Capture the cell that displays the provided text and extract its [x, y] central coordinate. 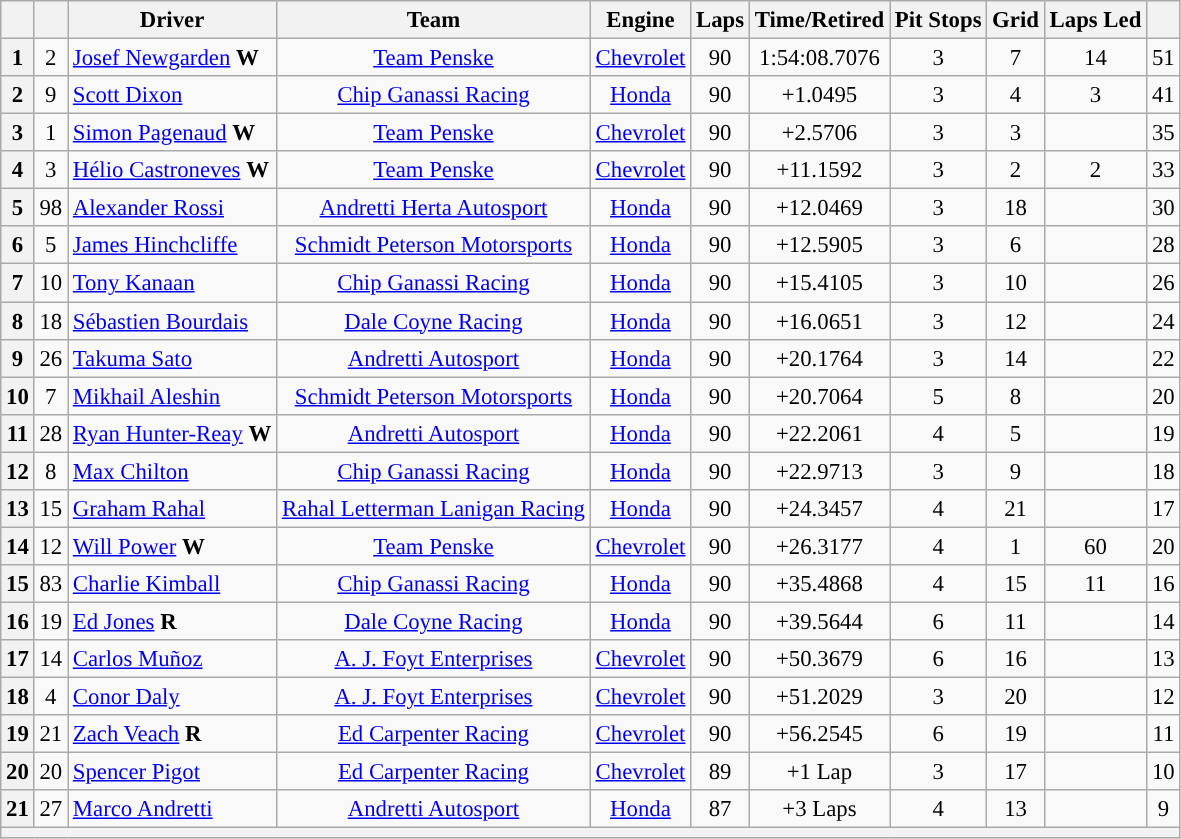
Spencer Pigot [172, 772]
Zach Veach R [172, 734]
1:54:08.7076 [819, 58]
+56.2545 [819, 734]
James Hinchcliffe [172, 245]
Engine [640, 20]
+50.3679 [819, 659]
Ed Jones R [172, 621]
Tony Kanaan [172, 283]
Graham Rahal [172, 509]
+15.4105 [819, 283]
Scott Dixon [172, 95]
Laps Led [1095, 20]
+2.5706 [819, 133]
Rahal Letterman Lanigan Racing [434, 509]
Time/Retired [819, 20]
+22.2061 [819, 433]
Laps [720, 20]
89 [720, 772]
+12.5905 [819, 245]
Grid [1016, 20]
+3 Laps [819, 809]
Mikhail Aleshin [172, 396]
51 [1164, 58]
24 [1164, 321]
+20.1764 [819, 358]
+20.7064 [819, 396]
Ryan Hunter-Reay W [172, 433]
33 [1164, 170]
+24.3457 [819, 509]
Pit Stops [938, 20]
Marco Andretti [172, 809]
30 [1164, 208]
+1 Lap [819, 772]
98 [50, 208]
Conor Daly [172, 697]
Hélio Castroneves W [172, 170]
+26.3177 [819, 546]
Takuma Sato [172, 358]
Charlie Kimball [172, 584]
+22.9713 [819, 471]
60 [1095, 546]
Team [434, 20]
35 [1164, 133]
Carlos Muñoz [172, 659]
+11.1592 [819, 170]
87 [720, 809]
Josef Newgarden W [172, 58]
22 [1164, 358]
27 [50, 809]
+35.4868 [819, 584]
Sébastien Bourdais [172, 321]
+51.2029 [819, 697]
+39.5644 [819, 621]
Alexander Rossi [172, 208]
Andretti Herta Autosport [434, 208]
+16.0651 [819, 321]
+1.0495 [819, 95]
Will Power W [172, 546]
41 [1164, 95]
Max Chilton [172, 471]
Simon Pagenaud W [172, 133]
+12.0469 [819, 208]
Driver [172, 20]
83 [50, 584]
